Detect which cell encompasses the target text, then output its [x, y] center coordinate. 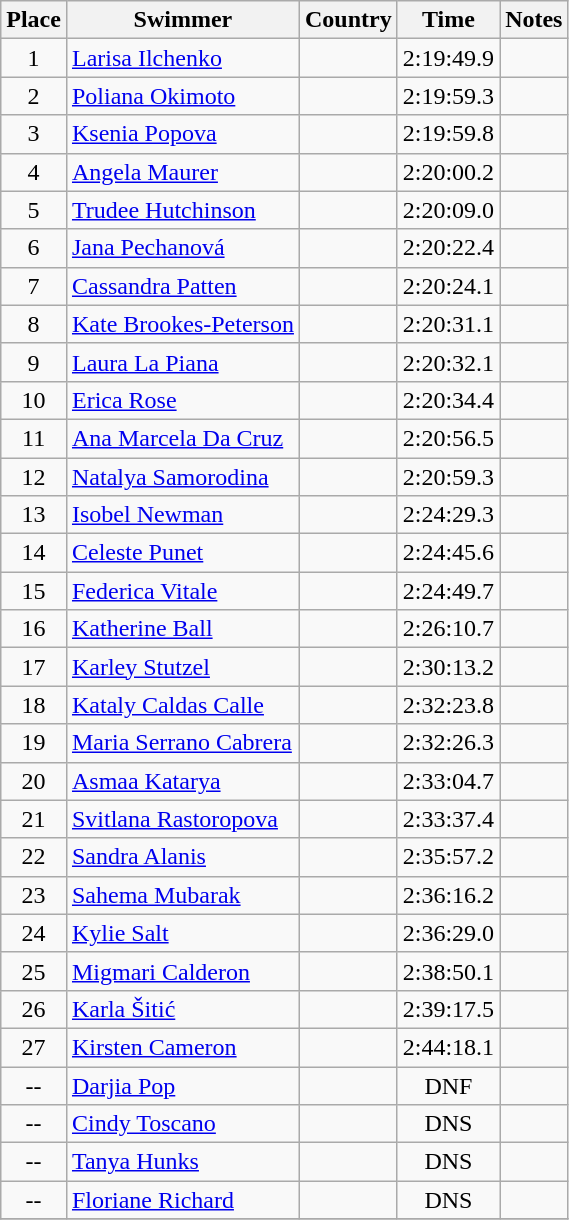
Cassandra Patten [182, 286]
Poliana Okimoto [182, 96]
15 [34, 591]
Kataly Caldas Calle [182, 705]
Laura La Piana [182, 362]
Floriane Richard [182, 1200]
Time [448, 20]
24 [34, 933]
25 [34, 971]
3 [34, 134]
11 [34, 438]
Natalya Samorodina [182, 477]
Darjia Pop [182, 1085]
9 [34, 362]
2 [34, 96]
2:44:18.1 [448, 1047]
Notes [534, 20]
Kirsten Cameron [182, 1047]
26 [34, 1009]
Country [348, 20]
Trudee Hutchinson [182, 210]
5 [34, 210]
10 [34, 400]
Svitlana Rastoropova [182, 819]
2:26:10.7 [448, 629]
Katherine Ball [182, 629]
2:20:09.0 [448, 210]
2:19:59.8 [448, 134]
27 [34, 1047]
Angela Maurer [182, 172]
Tanya Hunks [182, 1162]
21 [34, 819]
2:20:31.1 [448, 324]
2:20:59.3 [448, 477]
2:24:29.3 [448, 515]
2:19:49.9 [448, 58]
2:36:16.2 [448, 895]
Swimmer [182, 20]
19 [34, 743]
2:32:26.3 [448, 743]
2:20:24.1 [448, 286]
6 [34, 248]
Ksenia Popova [182, 134]
17 [34, 667]
12 [34, 477]
Maria Serrano Cabrera [182, 743]
16 [34, 629]
2:19:59.3 [448, 96]
Cindy Toscano [182, 1124]
Sahema Mubarak [182, 895]
4 [34, 172]
2:35:57.2 [448, 857]
2:39:17.5 [448, 1009]
Place [34, 20]
2:32:23.8 [448, 705]
2:20:34.4 [448, 400]
Karley Stutzel [182, 667]
7 [34, 286]
2:24:49.7 [448, 591]
Migmari Calderon [182, 971]
2:24:45.6 [448, 553]
18 [34, 705]
Kylie Salt [182, 933]
2:20:00.2 [448, 172]
2:20:32.1 [448, 362]
22 [34, 857]
2:33:37.4 [448, 819]
Larisa Ilchenko [182, 58]
2:36:29.0 [448, 933]
23 [34, 895]
8 [34, 324]
20 [34, 781]
Kate Brookes-Peterson [182, 324]
Celeste Punet [182, 553]
2:33:04.7 [448, 781]
Sandra Alanis [182, 857]
13 [34, 515]
1 [34, 58]
2:38:50.1 [448, 971]
Asmaa Katarya [182, 781]
Jana Pechanová [182, 248]
Ana Marcela Da Cruz [182, 438]
Federica Vitale [182, 591]
DNF [448, 1085]
Erica Rose [182, 400]
Isobel Newman [182, 515]
2:20:22.4 [448, 248]
14 [34, 553]
2:30:13.2 [448, 667]
Karla Šitić [182, 1009]
2:20:56.5 [448, 438]
